Locate the cell with the specified text and output its [x, y] center coordinate. 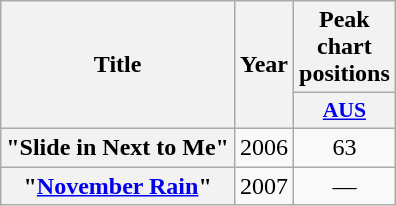
"Slide in Next to Me" [118, 147]
AUS [345, 111]
Year [264, 65]
2007 [264, 185]
63 [345, 147]
Peak chart positions [345, 47]
"November Rain" [118, 185]
— [345, 185]
Title [118, 65]
2006 [264, 147]
